Identify which cell holds the provided text, then report its [X, Y] central coordinate. 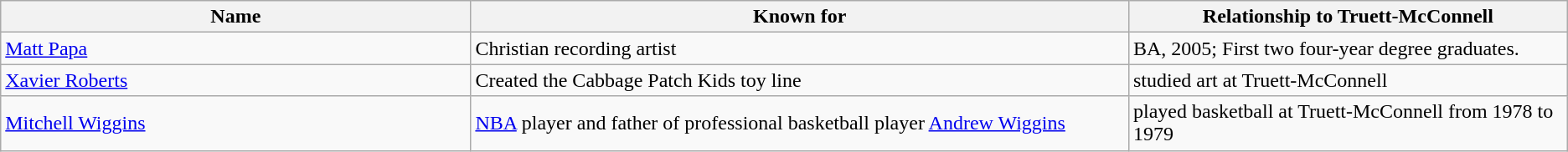
Matt Papa [236, 48]
studied art at Truett-McConnell [1348, 80]
Mitchell Wiggins [236, 124]
Christian recording artist [800, 48]
Relationship to Truett-McConnell [1348, 17]
played basketball at Truett-McConnell from 1978 to 1979 [1348, 124]
Created the Cabbage Patch Kids toy line [800, 80]
Xavier Roberts [236, 80]
NBA player and father of professional basketball player Andrew Wiggins [800, 124]
BA, 2005; First two four-year degree graduates. [1348, 48]
Name [236, 17]
Known for [800, 17]
